Extract the [x, y] coordinate from the center of the cell holding the provided text.  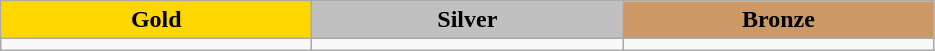
Bronze [778, 20]
Gold [156, 20]
Silver [468, 20]
